Search for the cell housing the specified text and yield its (X, Y) center coordinate. 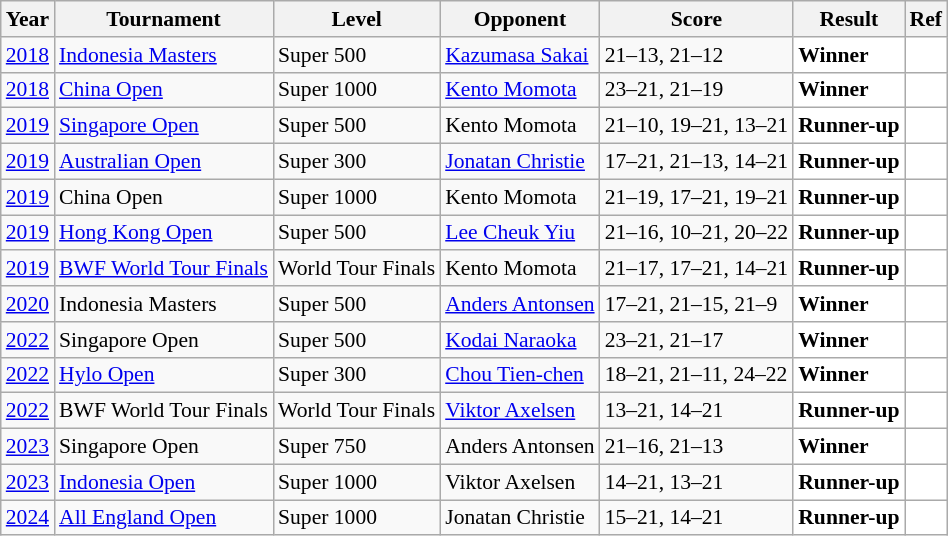
Year (28, 19)
Opponent (520, 19)
18–21, 21–11, 24–22 (697, 375)
21–16, 21–13 (697, 447)
Ref (926, 19)
21–10, 19–21, 13–21 (697, 126)
15–21, 14–21 (697, 518)
13–21, 14–21 (697, 411)
Level (356, 19)
Hong Kong Open (164, 233)
Tournament (164, 19)
2024 (28, 518)
Hylo Open (164, 375)
All England Open (164, 518)
Chou Tien-chen (520, 375)
23–21, 21–19 (697, 90)
Kodai Naraoka (520, 340)
Lee Cheuk Yiu (520, 233)
Super 750 (356, 447)
Australian Open (164, 162)
14–21, 13–21 (697, 482)
17–21, 21–15, 21–9 (697, 304)
21–19, 17–21, 19–21 (697, 197)
21–16, 10–21, 20–22 (697, 233)
Score (697, 19)
Indonesia Open (164, 482)
21–17, 17–21, 14–21 (697, 269)
Kazumasa Sakai (520, 55)
17–21, 21–13, 14–21 (697, 162)
23–21, 21–17 (697, 340)
2020 (28, 304)
21–13, 21–12 (697, 55)
Result (848, 19)
